Detect which cell encompasses the target text, then output its [x, y] center coordinate. 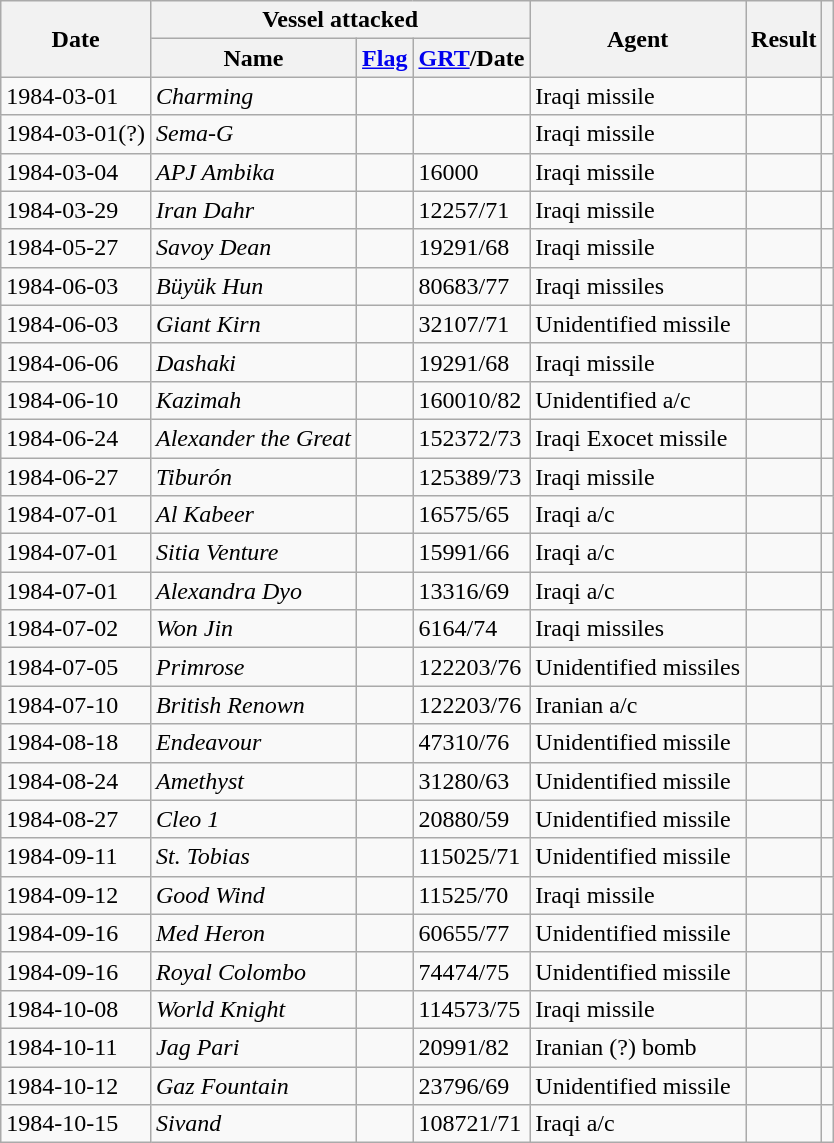
Primrose [253, 667]
1984-03-01 [76, 96]
1984-06-10 [76, 400]
1984-08-18 [76, 743]
1984-07-02 [76, 629]
British Renown [253, 705]
Cleo 1 [253, 819]
Iraqi Exocet missile [638, 438]
Al Kabeer [253, 515]
Tiburón [253, 477]
Iran Dahr [253, 210]
Sitia Venture [253, 553]
1984-06-24 [76, 438]
1984-08-24 [76, 781]
115025/71 [472, 857]
16000 [472, 172]
Unidentified missiles [638, 667]
Endeavour [253, 743]
16575/65 [472, 515]
1984-09-12 [76, 895]
15991/66 [472, 553]
12257/71 [472, 210]
Giant Kirn [253, 324]
6164/74 [472, 629]
23796/69 [472, 1085]
Büyük Hun [253, 286]
Sema-G [253, 134]
1984-10-15 [76, 1124]
1984-09-11 [76, 857]
13316/69 [472, 591]
1984-03-29 [76, 210]
31280/63 [472, 781]
Savoy Dean [253, 248]
Iranian (?) bomb [638, 1047]
Gaz Fountain [253, 1085]
Royal Colombo [253, 971]
20880/59 [472, 819]
Amethyst [253, 781]
108721/71 [472, 1124]
74474/75 [472, 971]
125389/73 [472, 477]
GRT/Date [472, 58]
Alexandra Dyo [253, 591]
32107/71 [472, 324]
Unidentified a/c [638, 400]
1984-10-08 [76, 1009]
Kazimah [253, 400]
Jag Pari [253, 1047]
1984-06-27 [76, 477]
1984-07-10 [76, 705]
1984-08-27 [76, 819]
Name [253, 58]
1984-03-01(?) [76, 134]
20991/82 [472, 1047]
Vessel attacked [340, 20]
160010/82 [472, 400]
1984-03-04 [76, 172]
APJ Ambika [253, 172]
Alexander the Great [253, 438]
St. Tobias [253, 857]
Sivand [253, 1124]
1984-05-27 [76, 248]
Charming [253, 96]
1984-10-11 [76, 1047]
1984-06-06 [76, 362]
80683/77 [472, 286]
Result [784, 39]
Flag [385, 58]
11525/70 [472, 895]
Won Jin [253, 629]
Agent [638, 39]
47310/76 [472, 743]
60655/77 [472, 933]
1984-10-12 [76, 1085]
152372/73 [472, 438]
114573/75 [472, 1009]
Med Heron [253, 933]
World Knight [253, 1009]
Iranian a/c [638, 705]
Dashaki [253, 362]
1984-07-05 [76, 667]
Date [76, 39]
Good Wind [253, 895]
